Return [x, y] of the center of cell containing provided text 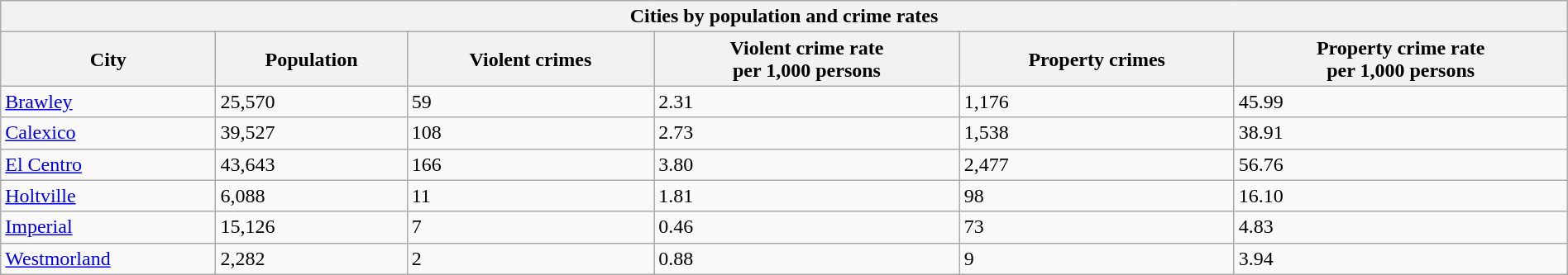
El Centro [108, 164]
98 [1097, 196]
Westmorland [108, 258]
Property crime rateper 1,000 persons [1401, 59]
Brawley [108, 102]
2,477 [1097, 164]
166 [530, 164]
108 [530, 133]
38.91 [1401, 133]
43,643 [311, 164]
0.88 [807, 258]
Property crimes [1097, 59]
4.83 [1401, 227]
2,282 [311, 258]
56.76 [1401, 164]
16.10 [1401, 196]
73 [1097, 227]
2.73 [807, 133]
2 [530, 258]
3.80 [807, 164]
2.31 [807, 102]
7 [530, 227]
Calexico [108, 133]
39,527 [311, 133]
Holtville [108, 196]
3.94 [1401, 258]
Imperial [108, 227]
Population [311, 59]
59 [530, 102]
45.99 [1401, 102]
Cities by population and crime rates [784, 17]
1.81 [807, 196]
1,176 [1097, 102]
Violent crime rateper 1,000 persons [807, 59]
6,088 [311, 196]
0.46 [807, 227]
11 [530, 196]
15,126 [311, 227]
1,538 [1097, 133]
25,570 [311, 102]
9 [1097, 258]
City [108, 59]
Violent crimes [530, 59]
